Pinpoint the cell where the given text exists, returning its (x, y) midpoint coordinate. 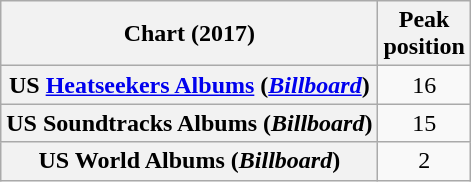
16 (424, 85)
Peakposition (424, 34)
Chart (2017) (190, 34)
US World Albums (Billboard) (190, 161)
2 (424, 161)
15 (424, 123)
US Heatseekers Albums (Billboard) (190, 85)
US Soundtracks Albums (Billboard) (190, 123)
